Extract the [x, y] coordinate from the center of the cell holding the provided text.  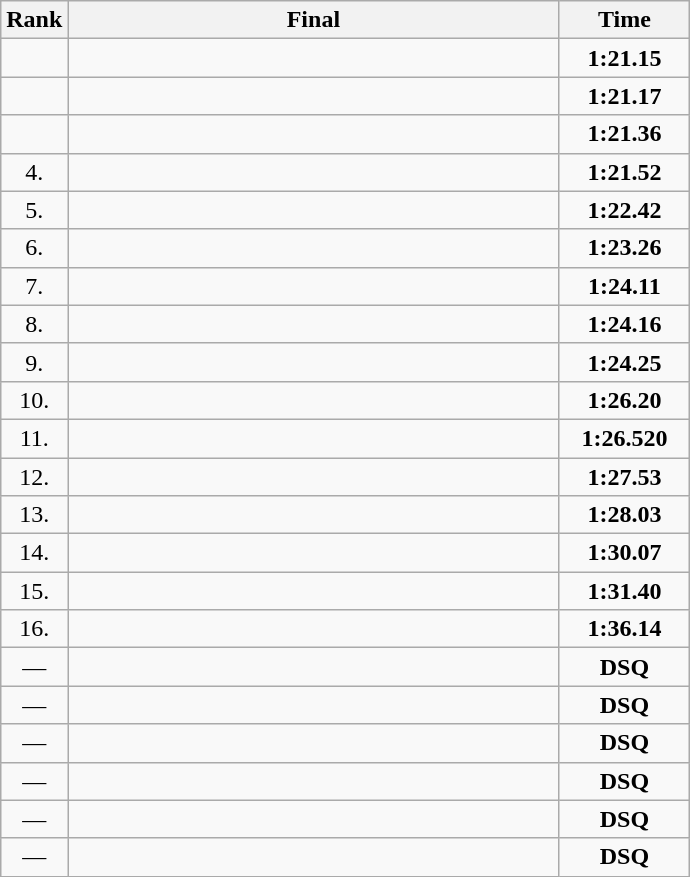
8. [34, 324]
1:24.25 [624, 362]
1:21.36 [624, 134]
14. [34, 553]
1:26.520 [624, 438]
1:21.15 [624, 58]
1:23.26 [624, 248]
10. [34, 400]
Final [314, 20]
5. [34, 210]
6. [34, 248]
1:36.14 [624, 629]
15. [34, 591]
7. [34, 286]
1:24.16 [624, 324]
1:31.40 [624, 591]
1:28.03 [624, 515]
11. [34, 438]
1:30.07 [624, 553]
13. [34, 515]
9. [34, 362]
Time [624, 20]
1:21.17 [624, 96]
Rank [34, 20]
16. [34, 629]
12. [34, 477]
1:21.52 [624, 172]
1:26.20 [624, 400]
1:22.42 [624, 210]
1:27.53 [624, 477]
4. [34, 172]
1:24.11 [624, 286]
